Search for the cell housing the specified text and yield its (X, Y) center coordinate. 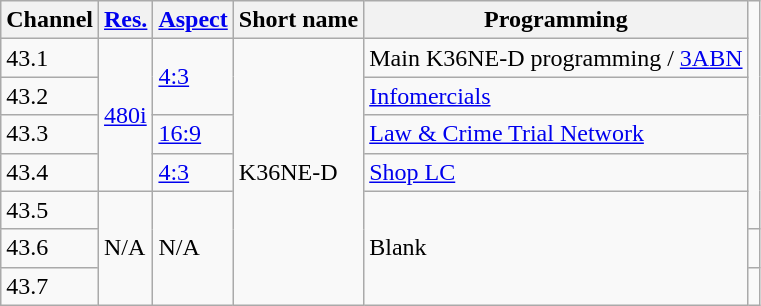
43.2 (50, 96)
43.6 (50, 248)
43.5 (50, 210)
K36NE-D (298, 172)
43.3 (50, 134)
480i (126, 115)
Programming (556, 20)
Shop LC (556, 172)
Main K36NE-D programming / 3ABN (556, 58)
Infomercials (556, 96)
43.7 (50, 286)
Law & Crime Trial Network (556, 134)
Short name (298, 20)
16:9 (193, 134)
Aspect (193, 20)
43.1 (50, 58)
Blank (556, 248)
Res. (126, 20)
Channel (50, 20)
43.4 (50, 172)
